Return (x, y) of the center of cell containing provided text 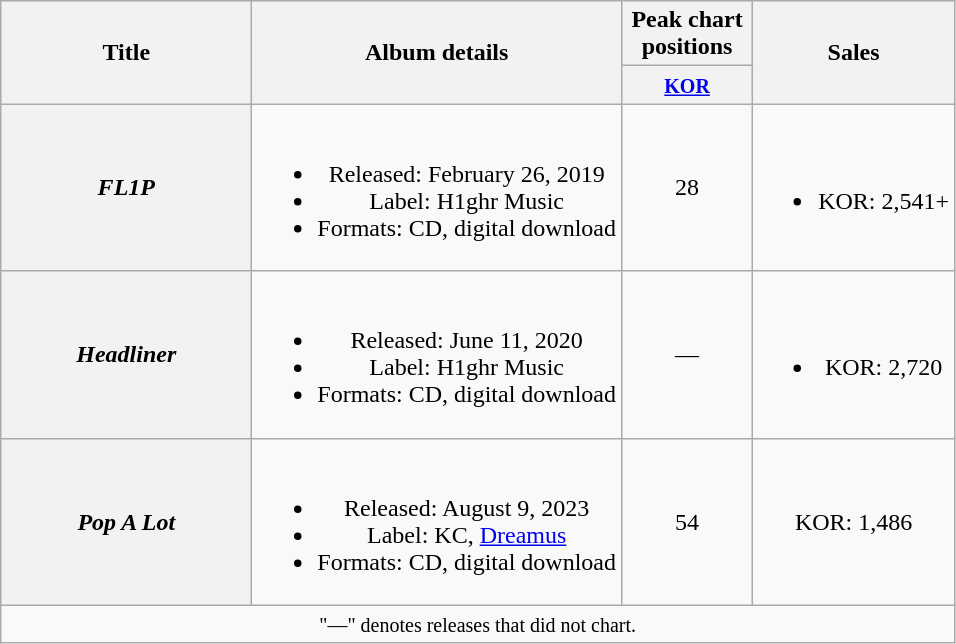
— (688, 354)
Peak chart positions (688, 34)
28 (688, 188)
Title (126, 52)
Album details (437, 52)
Sales (854, 52)
KOR: 2,720 (854, 354)
54 (688, 522)
Released: August 9, 2023Label: KC, DreamusFormats: CD, digital download (437, 522)
KOR: 2,541+ (854, 188)
"—" denotes releases that did not chart. (478, 624)
Pop A Lot (126, 522)
Headliner (126, 354)
Released: February 26, 2019Label: H1ghr MusicFormats: CD, digital download (437, 188)
KOR: 1,486 (854, 522)
Released: June 11, 2020Label: H1ghr MusicFormats: CD, digital download (437, 354)
KOR (688, 85)
FL1P (126, 188)
